Search for the cell housing the specified text and yield its (x, y) center coordinate. 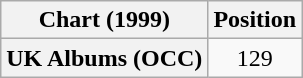
Position (255, 20)
129 (255, 58)
Chart (1999) (104, 20)
UK Albums (OCC) (104, 58)
